Capture the cell that displays the provided text and extract its (x, y) central coordinate. 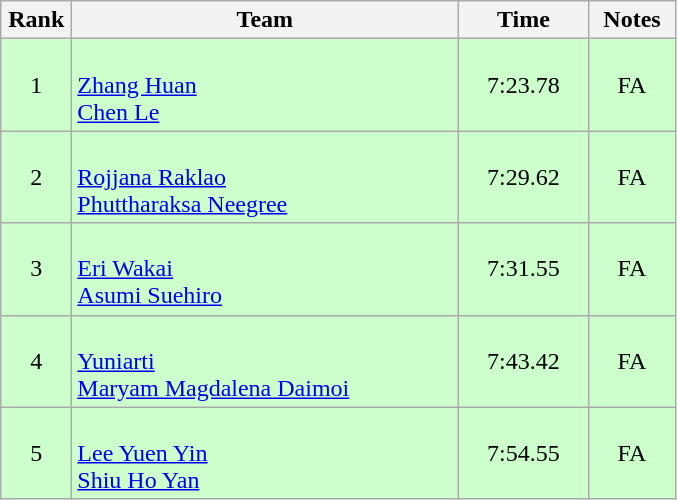
Rojjana RaklaoPhuttharaksa Neegree (265, 177)
Rank (36, 20)
Lee Yuen YinShiu Ho Yan (265, 453)
7:43.42 (524, 361)
Team (265, 20)
YuniartiMaryam Magdalena Daimoi (265, 361)
3 (36, 269)
Zhang HuanChen Le (265, 85)
7:54.55 (524, 453)
Time (524, 20)
7:31.55 (524, 269)
Notes (632, 20)
1 (36, 85)
4 (36, 361)
7:23.78 (524, 85)
7:29.62 (524, 177)
2 (36, 177)
Eri WakaiAsumi Suehiro (265, 269)
5 (36, 453)
